Scan for the cell matching the given text and deliver its [x, y] coordinate at center. 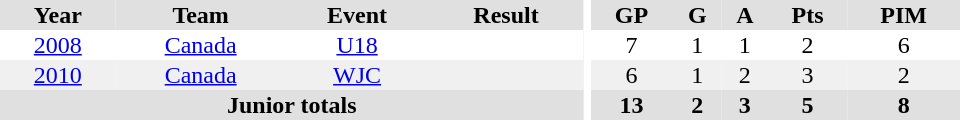
2010 [58, 75]
Pts [808, 15]
Team [201, 15]
2008 [58, 45]
Result [506, 15]
13 [631, 105]
G [698, 15]
PIM [904, 15]
U18 [358, 45]
WJC [358, 75]
Event [358, 15]
Junior totals [292, 105]
7 [631, 45]
5 [808, 105]
GP [631, 15]
A [745, 15]
Year [58, 15]
8 [904, 105]
